Scan for the cell matching the given text and deliver its [X, Y] coordinate at center. 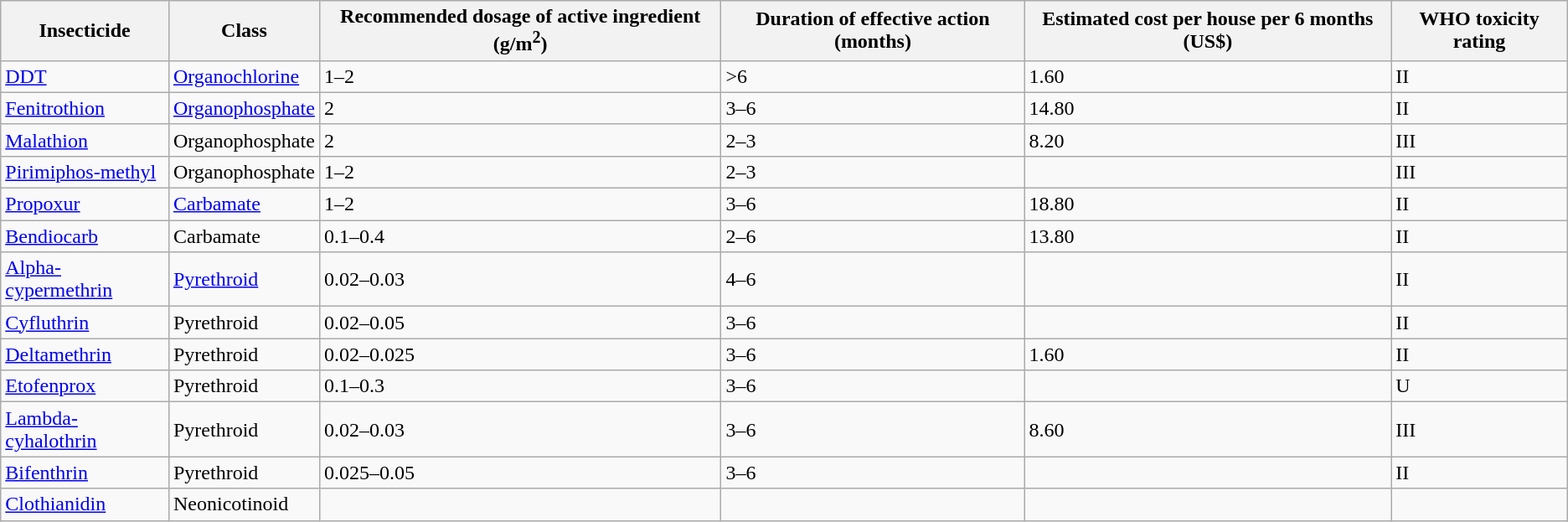
0.025–0.05 [520, 473]
18.80 [1208, 204]
Etofenprox [85, 386]
Pirimiphos-methyl [85, 172]
>6 [873, 76]
U [1479, 386]
13.80 [1208, 236]
Malathion [85, 140]
Clothianidin [85, 504]
Insecticide [85, 31]
Bifenthrin [85, 473]
0.02–0.025 [520, 354]
8.20 [1208, 140]
8.60 [1208, 429]
Cyfluthrin [85, 323]
Neonicotinoid [244, 504]
0.1–0.3 [520, 386]
Estimated cost per house per 6 months (US$) [1208, 31]
Class [244, 31]
Recommended dosage of active ingredient (g/m2) [520, 31]
0.02–0.05 [520, 323]
Fenitrothion [85, 108]
Bendiocarb [85, 236]
2–6 [873, 236]
Propoxur [85, 204]
14.80 [1208, 108]
DDT [85, 76]
0.1–0.4 [520, 236]
4–6 [873, 280]
Organochlorine [244, 76]
Duration of effective action (months) [873, 31]
Deltamethrin [85, 354]
Alpha-cypermethrin [85, 280]
WHO toxicity rating [1479, 31]
Lambda-cyhalothrin [85, 429]
